Output the [x, y] coordinate of the center of the cell containing the given text.  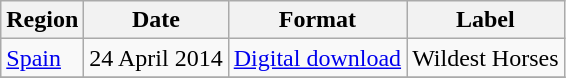
Format [317, 20]
Date [156, 20]
24 April 2014 [156, 58]
Wildest Horses [486, 58]
Digital download [317, 58]
Label [486, 20]
Spain [42, 58]
Region [42, 20]
